For the text-containing cell, return its midpoint in [X, Y] coordinate format. 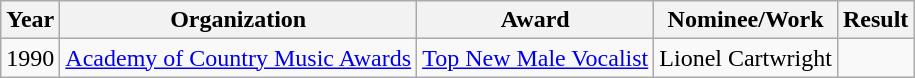
Academy of Country Music Awards [238, 58]
Result [875, 20]
Nominee/Work [746, 20]
Organization [238, 20]
Top New Male Vocalist [536, 58]
1990 [30, 58]
Lionel Cartwright [746, 58]
Award [536, 20]
Year [30, 20]
